Output the (X, Y) coordinate of the center of the cell containing the given text.  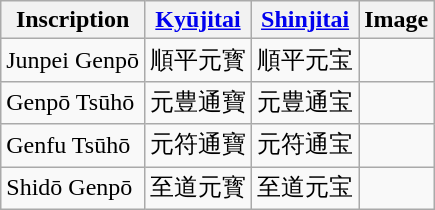
Image (396, 20)
Genfu Tsūhō (73, 146)
Junpei Genpō (73, 60)
順平元宝 (306, 60)
至道元宝 (306, 188)
Shinjitai (306, 20)
元符通寶 (198, 146)
Shidō Genpō (73, 188)
Inscription (73, 20)
元豊通寶 (198, 102)
Genpō Tsūhō (73, 102)
Kyūjitai (198, 20)
元豊通宝 (306, 102)
元符通宝 (306, 146)
順平元寳 (198, 60)
至道元寳 (198, 188)
